Identify which cell holds the provided text, then report its (X, Y) central coordinate. 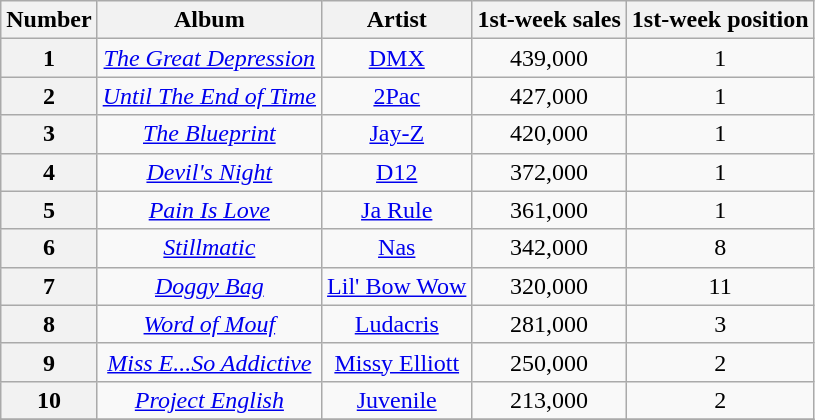
6 (49, 248)
11 (720, 286)
Doggy Bag (209, 286)
Jay-Z (397, 134)
9 (49, 362)
Nas (397, 248)
361,000 (549, 210)
372,000 (549, 172)
1st-week sales (549, 20)
Juvenile (397, 400)
2Pac (397, 96)
Miss E...So Addictive (209, 362)
5 (49, 210)
1st-week position (720, 20)
7 (49, 286)
281,000 (549, 324)
Until The End of Time (209, 96)
342,000 (549, 248)
DMX (397, 58)
250,000 (549, 362)
The Blueprint (209, 134)
Missy Elliott (397, 362)
Artist (397, 20)
Ja Rule (397, 210)
Number (49, 20)
439,000 (549, 58)
The Great Depression (209, 58)
Devil's Night (209, 172)
Project English (209, 400)
4 (49, 172)
D12 (397, 172)
420,000 (549, 134)
Album (209, 20)
427,000 (549, 96)
10 (49, 400)
320,000 (549, 286)
Lil' Bow Wow (397, 286)
Ludacris (397, 324)
Stillmatic (209, 248)
Pain Is Love (209, 210)
Word of Mouf (209, 324)
213,000 (549, 400)
